Detect which cell encompasses the target text, then output its [x, y] center coordinate. 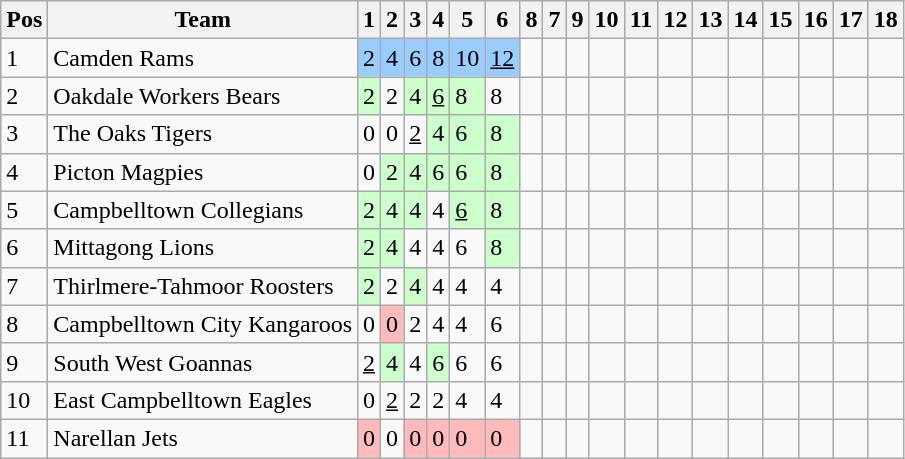
13 [710, 20]
Thirlmere-Tahmoor Roosters [203, 286]
Camden Rams [203, 58]
17 [850, 20]
Oakdale Workers Bears [203, 96]
16 [816, 20]
Pos [24, 20]
East Campbelltown Eagles [203, 400]
18 [886, 20]
15 [780, 20]
South West Goannas [203, 362]
Campbelltown City Kangaroos [203, 324]
14 [746, 20]
Picton Magpies [203, 172]
Narellan Jets [203, 438]
Campbelltown Collegians [203, 210]
Team [203, 20]
The Oaks Tigers [203, 134]
Mittagong Lions [203, 248]
